Find where the given text appears and provide that cell's center as [X, Y] coordinate. 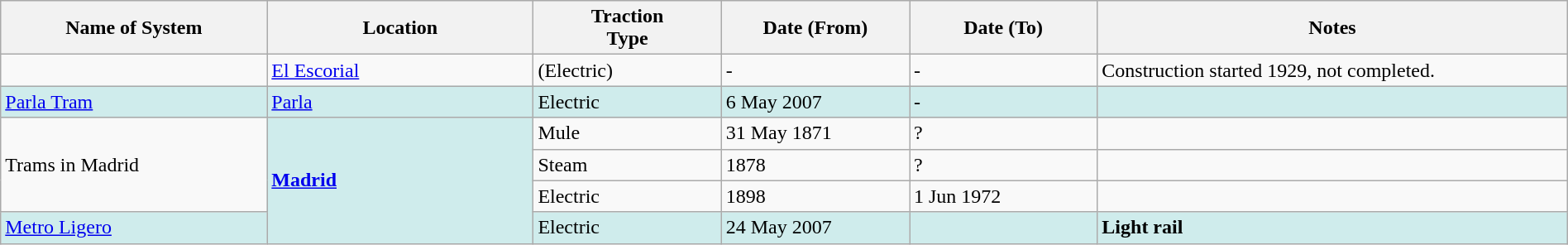
Steam [627, 165]
24 May 2007 [815, 228]
1898 [815, 196]
Trams in Madrid [134, 165]
1 Jun 1972 [1004, 196]
1878 [815, 165]
Metro Ligero [134, 228]
Madrid [400, 180]
31 May 1871 [815, 133]
Date (From) [815, 28]
Parla Tram [134, 102]
Parla [400, 102]
Construction started 1929, not completed. [1332, 70]
Mule [627, 133]
Name of System [134, 28]
Date (To) [1004, 28]
El Escorial [400, 70]
(Electric) [627, 70]
Notes [1332, 28]
Location [400, 28]
6 May 2007 [815, 102]
TractionType [627, 28]
Light rail [1332, 228]
